Detect which cell encompasses the target text, then output its (x, y) center coordinate. 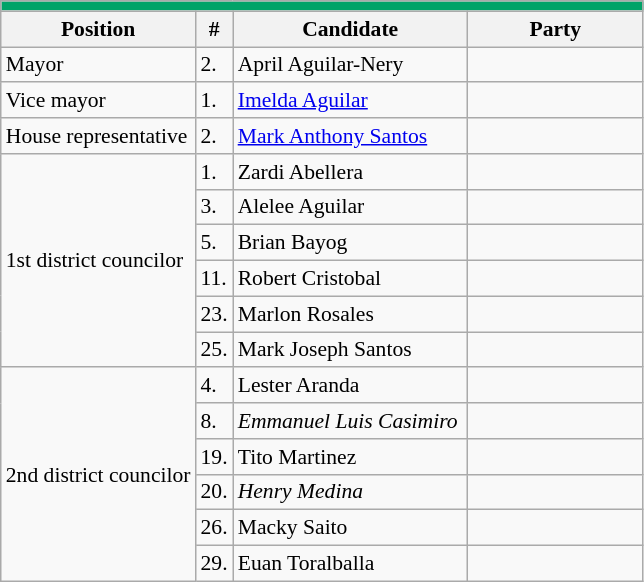
Macky Saito (350, 528)
Imelda Aguilar (350, 101)
Position (98, 29)
Candidate (350, 29)
Euan Toralballa (350, 564)
26. (214, 528)
20. (214, 492)
29. (214, 564)
Mayor (98, 65)
23. (214, 314)
Zardi Abellera (350, 172)
2nd district councilor (98, 475)
# (214, 29)
House representative (98, 136)
19. (214, 457)
Mark Anthony Santos (350, 136)
1st district councilor (98, 261)
Tito Martinez (350, 457)
Emmanuel Luis Casimiro (350, 421)
11. (214, 279)
8. (214, 421)
Lester Aranda (350, 386)
Party (556, 29)
3. (214, 207)
April Aguilar-Nery (350, 65)
5. (214, 243)
Marlon Rosales (350, 314)
4. (214, 386)
Alelee Aguilar (350, 207)
Henry Medina (350, 492)
Vice mayor (98, 101)
Robert Cristobal (350, 279)
Mark Joseph Santos (350, 350)
Brian Bayog (350, 243)
25. (214, 350)
